Return (X, Y) of the center of cell containing provided text 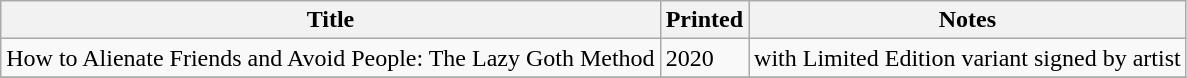
2020 (704, 58)
Title (330, 20)
Notes (968, 20)
How to Alienate Friends and Avoid People: The Lazy Goth Method (330, 58)
Printed (704, 20)
with Limited Edition variant signed by artist (968, 58)
